Locate the cell with the specified text and output its (X, Y) center coordinate. 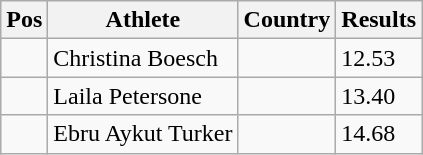
14.68 (379, 134)
Pos (24, 20)
Athlete (143, 20)
13.40 (379, 96)
Results (379, 20)
Christina Boesch (143, 58)
Country (287, 20)
Ebru Aykut Turker (143, 134)
12.53 (379, 58)
Laila Petersone (143, 96)
